Output the (X, Y) coordinate of the center of the cell containing the given text.  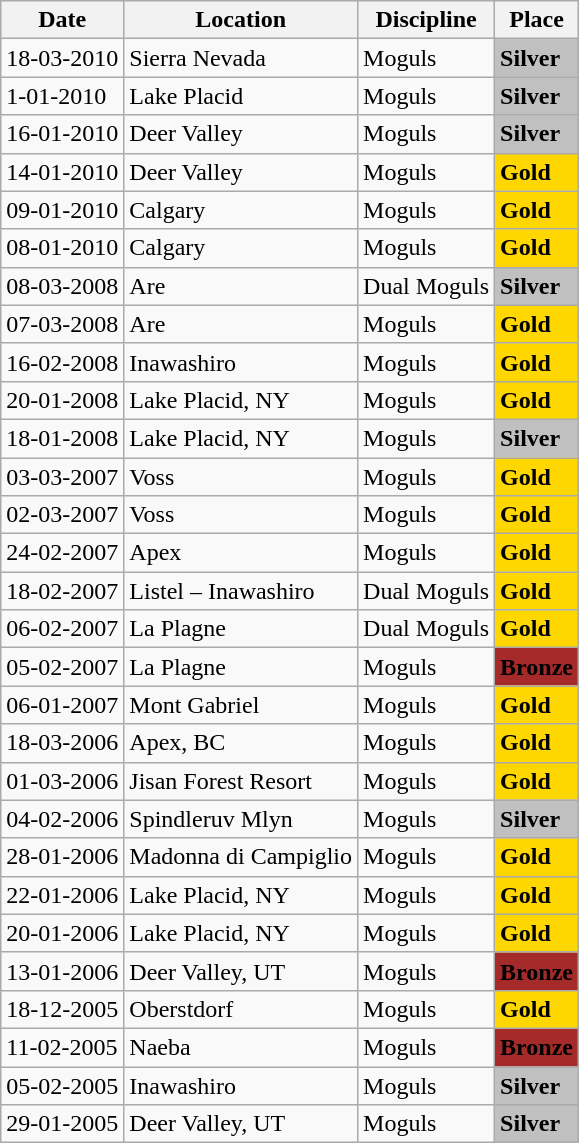
24-02-2007 (62, 553)
16-01-2010 (62, 134)
14-01-2010 (62, 172)
05-02-2005 (62, 1085)
16-02-2008 (62, 362)
11-02-2005 (62, 1047)
Sierra Nevada (241, 58)
Naeba (241, 1047)
01-03-2006 (62, 781)
18-01-2008 (62, 438)
22-01-2006 (62, 895)
Madonna di Campiglio (241, 857)
02-03-2007 (62, 515)
20-01-2006 (62, 933)
05-02-2007 (62, 667)
18-03-2006 (62, 743)
08-01-2010 (62, 248)
Spindleruv Mlyn (241, 819)
Lake Placid (241, 96)
Date (62, 20)
09-01-2010 (62, 210)
Discipline (426, 20)
04-02-2006 (62, 819)
06-02-2007 (62, 629)
08-03-2008 (62, 286)
13-01-2006 (62, 971)
18-02-2007 (62, 591)
Apex (241, 553)
Listel – Inawashiro (241, 591)
18-12-2005 (62, 1009)
Oberstdorf (241, 1009)
Place (537, 20)
28-01-2006 (62, 857)
Apex, BC (241, 743)
1-01-2010 (62, 96)
18-03-2010 (62, 58)
03-03-2007 (62, 477)
Location (241, 20)
07-03-2008 (62, 324)
29-01-2005 (62, 1124)
Mont Gabriel (241, 705)
06-01-2007 (62, 705)
Jisan Forest Resort (241, 781)
20-01-2008 (62, 400)
